From the cell containing the given text, extract its center point as (x, y) coordinate. 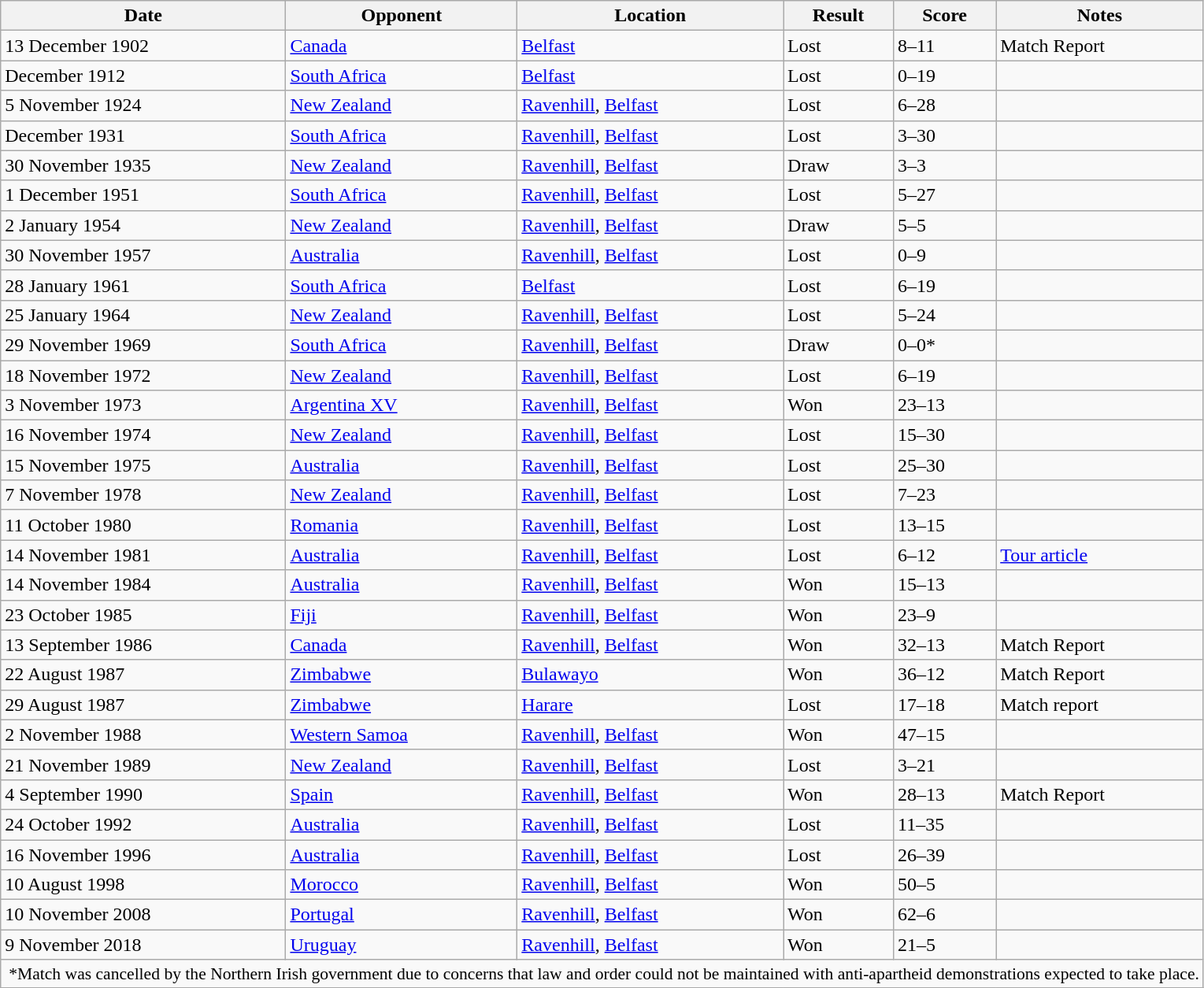
Opponent (402, 16)
26–39 (945, 854)
0–9 (945, 255)
Portugal (402, 915)
47–15 (945, 735)
13 December 1902 (143, 46)
6–28 (945, 105)
Argentina XV (402, 405)
22 August 1987 (143, 675)
21 November 1989 (143, 764)
17–18 (945, 705)
11 October 1980 (143, 525)
4 September 1990 (143, 794)
3 November 1973 (143, 405)
9 November 2018 (143, 945)
7–23 (945, 495)
29 November 1969 (143, 345)
6–12 (945, 555)
Notes (1099, 16)
14 November 1981 (143, 555)
Location (650, 16)
Match report (1099, 705)
3–3 (945, 165)
25 January 1964 (143, 315)
30 November 1957 (143, 255)
0–19 (945, 76)
15–13 (945, 585)
2 November 1988 (143, 735)
23–13 (945, 405)
December 1931 (143, 135)
28 January 1961 (143, 285)
Spain (402, 794)
8–11 (945, 46)
14 November 1984 (143, 585)
Tour article (1099, 555)
15–30 (945, 435)
0–0* (945, 345)
16 November 1996 (143, 854)
Romania (402, 525)
5–5 (945, 225)
23–9 (945, 615)
13 September 1986 (143, 645)
5–24 (945, 315)
62–6 (945, 915)
Western Samoa (402, 735)
Score (945, 16)
1 December 1951 (143, 195)
2 January 1954 (143, 225)
Bulawayo (650, 675)
Date (143, 16)
50–5 (945, 885)
7 November 1978 (143, 495)
16 November 1974 (143, 435)
13–15 (945, 525)
Morocco (402, 885)
Harare (650, 705)
30 November 1935 (143, 165)
24 October 1992 (143, 824)
Fiji (402, 615)
15 November 1975 (143, 465)
10 August 1998 (143, 885)
5 November 1924 (143, 105)
December 1912 (143, 76)
10 November 2008 (143, 915)
21–5 (945, 945)
5–27 (945, 195)
25–30 (945, 465)
32–13 (945, 645)
11–35 (945, 824)
23 October 1985 (143, 615)
29 August 1987 (143, 705)
Uruguay (402, 945)
18 November 1972 (143, 376)
28–13 (945, 794)
3–21 (945, 764)
3–30 (945, 135)
36–12 (945, 675)
Result (839, 16)
